Search for the cell housing the specified text and yield its (X, Y) center coordinate. 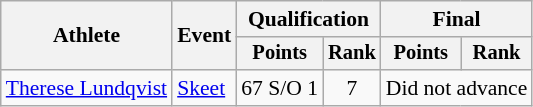
Athlete (86, 36)
Event (204, 36)
Qualification (308, 19)
Did not advance (457, 88)
67 S/O 1 (280, 88)
Therese Lundqvist (86, 88)
Skeet (204, 88)
Final (457, 19)
7 (352, 88)
